Extract the [X, Y] coordinate from the center of the cell holding the provided text.  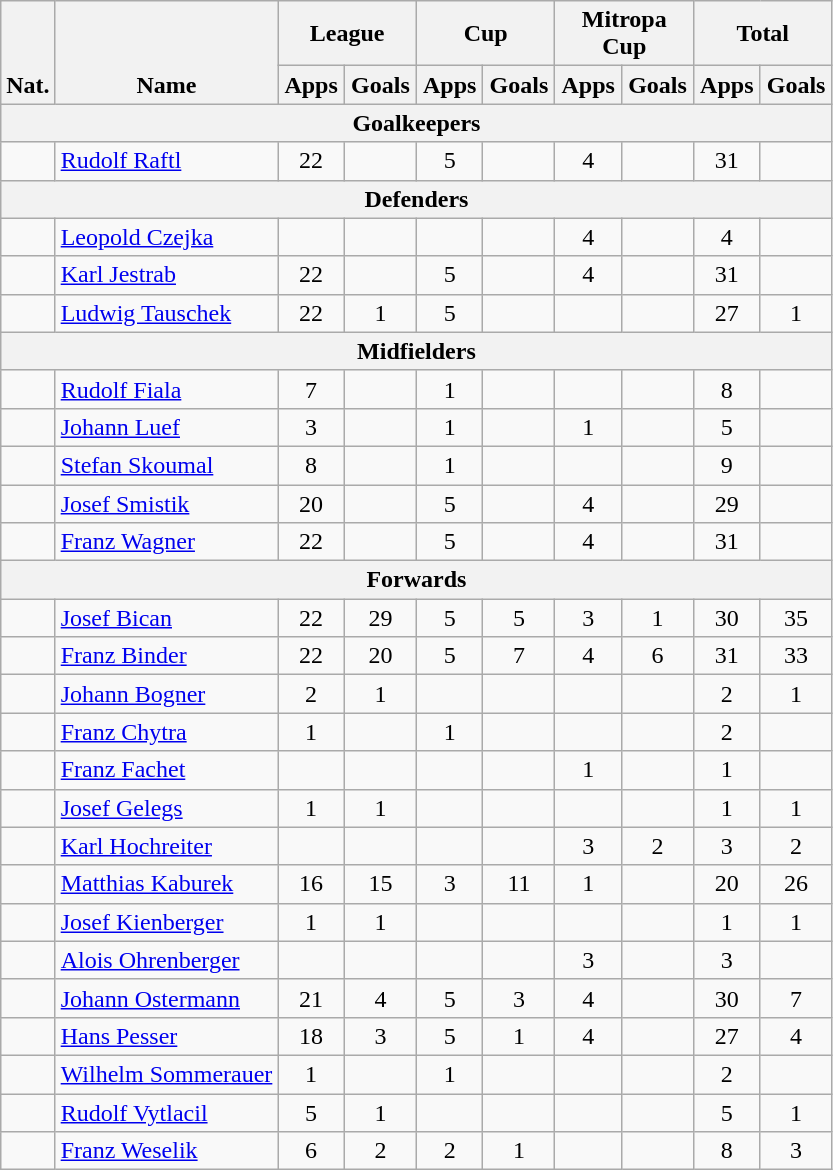
Franz Binder [166, 656]
16 [312, 884]
Total [764, 34]
Defenders [416, 199]
Leopold Czejka [166, 237]
Stefan Skoumal [166, 465]
Franz Wagner [166, 542]
33 [796, 656]
Name [166, 52]
Forwards [416, 580]
League [348, 34]
Rudolf Raftl [166, 161]
Ludwig Tauschek [166, 313]
Karl Jestrab [166, 275]
Josef Kienberger [166, 922]
15 [380, 884]
11 [519, 884]
Johann Bogner [166, 694]
Hans Pesser [166, 1036]
21 [312, 998]
Midfielders [416, 351]
Franz Fachet [166, 770]
18 [312, 1036]
Rudolf Fiala [166, 389]
Franz Chytra [166, 732]
Alois Ohrenberger [166, 960]
9 [728, 465]
Wilhelm Sommerauer [166, 1074]
Cup [486, 34]
Josef Smistik [166, 503]
Matthias Kaburek [166, 884]
35 [796, 618]
Mitropa Cup [624, 34]
Josef Gelegs [166, 808]
Franz Weselik [166, 1151]
Josef Bican [166, 618]
26 [796, 884]
Goalkeepers [416, 123]
Rudolf Vytlacil [166, 1113]
Johann Ostermann [166, 998]
Nat. [28, 52]
Karl Hochreiter [166, 846]
Johann Luef [166, 427]
